Output the (X, Y) coordinate of the center of the cell containing the given text.  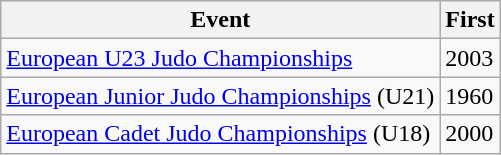
2003 (470, 58)
First (470, 20)
2000 (470, 134)
European Junior Judo Championships (U21) (220, 96)
European U23 Judo Championships (220, 58)
Event (220, 20)
European Cadet Judo Championships (U18) (220, 134)
1960 (470, 96)
